Find where the given text appears and provide that cell's center as [x, y] coordinate. 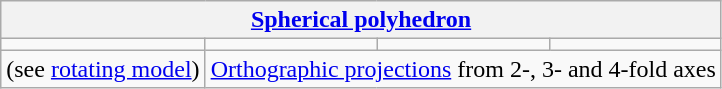
Spherical polyhedron [362, 20]
(see rotating model) [103, 69]
Orthographic projections from 2-, 3- and 4-fold axes [463, 69]
